Scan for the cell matching the given text and deliver its [x, y] coordinate at center. 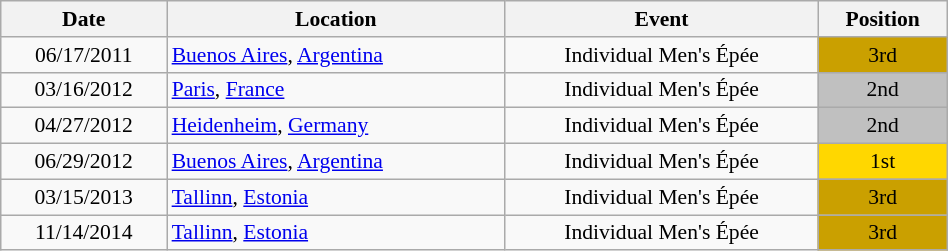
06/29/2012 [84, 162]
Event [662, 19]
Position [882, 19]
Date [84, 19]
03/16/2012 [84, 90]
04/27/2012 [84, 126]
06/17/2011 [84, 55]
Paris, France [336, 90]
Heidenheim, Germany [336, 126]
Location [336, 19]
03/15/2013 [84, 197]
1st [882, 162]
11/14/2014 [84, 233]
